Search for the cell housing the specified text and yield its [x, y] center coordinate. 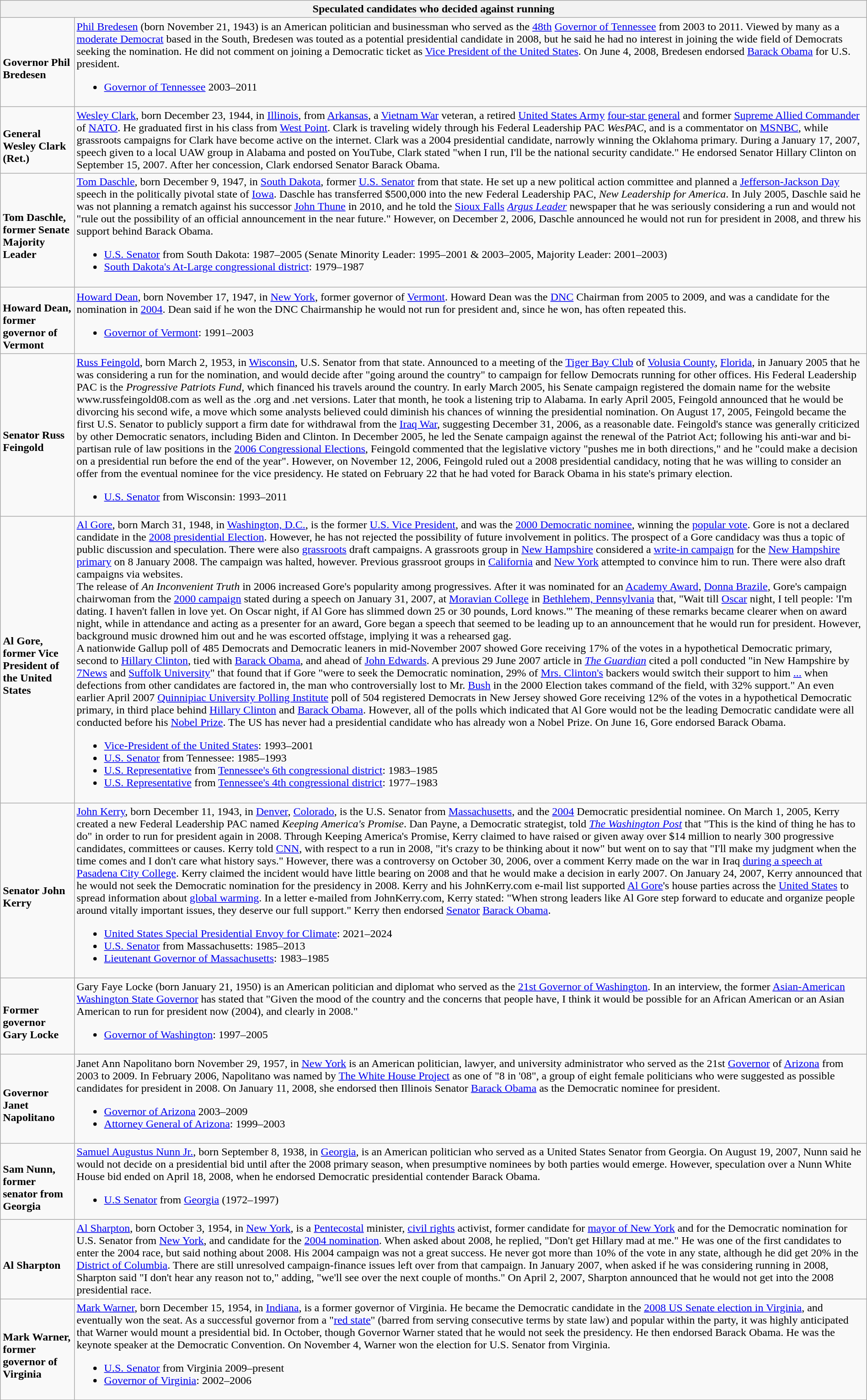
Mark Warner, former governor of Virginia [37, 1349]
Howard Dean, former governor of Vermont [37, 320]
Speculated candidates who decided against running [433, 9]
Governor Janet Napolitano [37, 1099]
Al Gore, former Vice President of the United States [37, 660]
Tom Daschle, former Senate Majority Leader [37, 230]
Governor Phil Bredesen [37, 62]
Senator John Kerry [37, 890]
General Wesley Clark (Ret.) [37, 140]
Senator Russ Feingold [37, 435]
Sam Nunn, former senator from Georgia [37, 1181]
Al Sharpton [37, 1259]
Former governor Gary Locke [37, 1016]
